Identify which cell holds the provided text, then report its [X, Y] central coordinate. 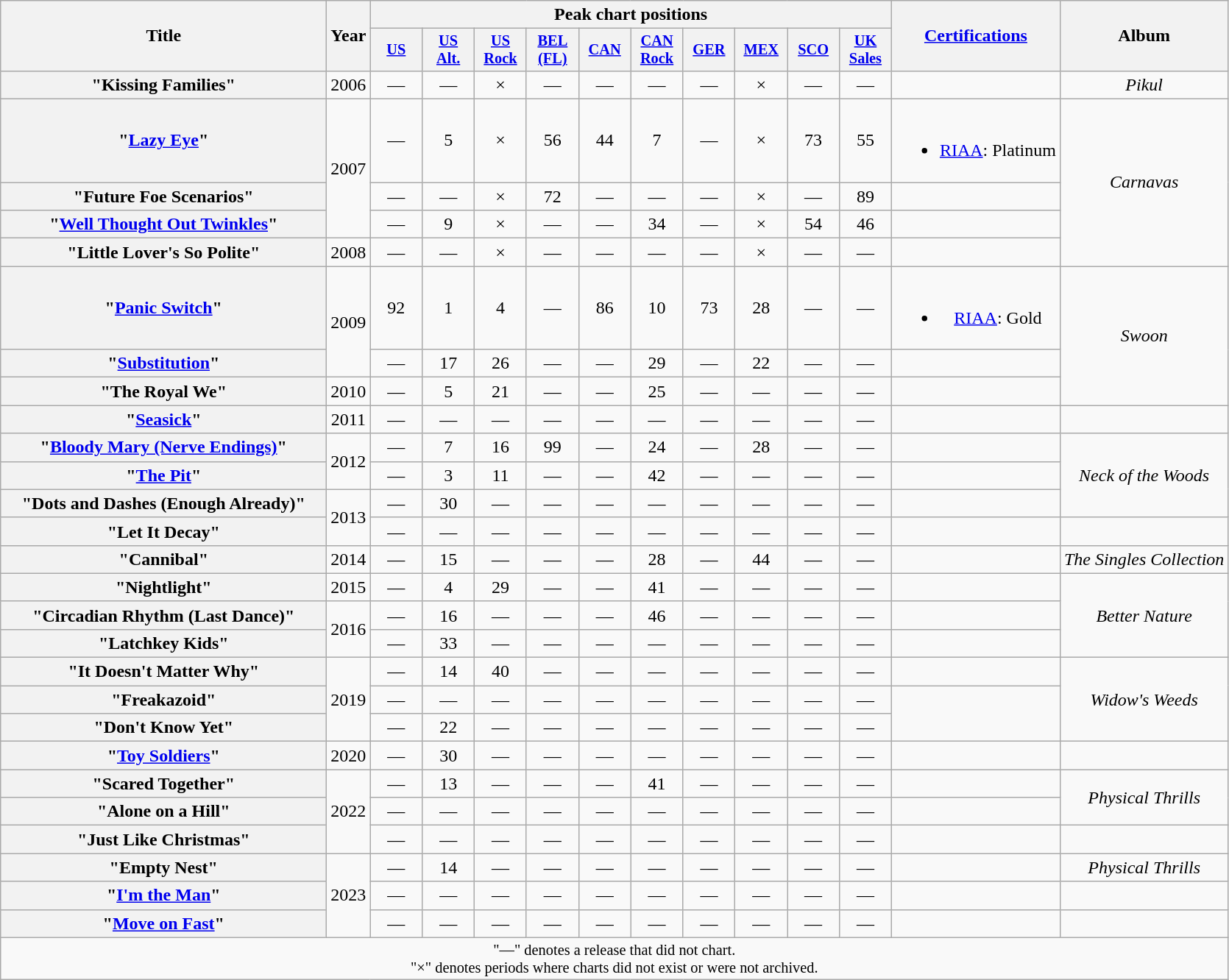
Swoon [1144, 335]
CAN [605, 50]
"Move on Fast" [163, 923]
9 [449, 224]
"Latchkey Kids" [163, 643]
"—" denotes a release that did not chart."×" denotes periods where charts did not exist or were not archived. [614, 959]
Album [1144, 36]
Pikul [1144, 85]
2015 [349, 587]
"Scared Together" [163, 784]
"Seasick" [163, 419]
UKSales [865, 50]
"Alone on a Hill" [163, 812]
34 [656, 224]
55 [865, 141]
"Cannibal" [163, 559]
99 [552, 447]
2020 [349, 756]
CANRock [656, 50]
2012 [349, 461]
2023 [349, 895]
"I'm the Man" [163, 895]
25 [656, 391]
"Bloody Mary (Nerve Endings)" [163, 447]
21 [500, 391]
Neck of the Woods [1144, 475]
24 [656, 447]
56 [552, 141]
"Dots and Dashes (Enough Already)" [163, 503]
Widow's Weeds [1144, 700]
"The Pit" [163, 475]
Peak chart positions [631, 15]
USAlt. [449, 50]
72 [552, 196]
Carnavas [1144, 182]
RIAA: Platinum [976, 141]
"Don't Know Yet" [163, 728]
Year [349, 36]
3 [449, 475]
2009 [349, 322]
89 [865, 196]
"Well Thought Out Twinkles" [163, 224]
US [396, 50]
2011 [349, 419]
2010 [349, 391]
BEL (FL) [552, 50]
2014 [349, 559]
"Nightlight" [163, 587]
2007 [349, 169]
86 [605, 308]
"Future Foe Scenarios" [163, 196]
1 [449, 308]
GER [709, 50]
"Little Lover's So Polite" [163, 252]
17 [449, 363]
"Kissing Families" [163, 85]
"Panic Switch" [163, 308]
10 [656, 308]
2022 [349, 812]
RIAA: Gold [976, 308]
"Toy Soldiers" [163, 756]
The Singles Collection [1144, 559]
"Just Like Christmas" [163, 839]
26 [500, 363]
40 [500, 672]
92 [396, 308]
2019 [349, 700]
13 [449, 784]
Title [163, 36]
33 [449, 643]
SCO [814, 50]
15 [449, 559]
2013 [349, 517]
"Freakazoid" [163, 700]
54 [814, 224]
USRock [500, 50]
2016 [349, 629]
11 [500, 475]
"Substitution" [163, 363]
"Empty Nest" [163, 867]
"Lazy Eye" [163, 141]
MEX [761, 50]
Better Nature [1144, 615]
2008 [349, 252]
"Let It Decay" [163, 531]
Certifications [976, 36]
2006 [349, 85]
"It Doesn't Matter Why" [163, 672]
"Circadian Rhythm (Last Dance)" [163, 615]
42 [656, 475]
"The Royal We" [163, 391]
